Locate the cell with the specified text and output its [X, Y] center coordinate. 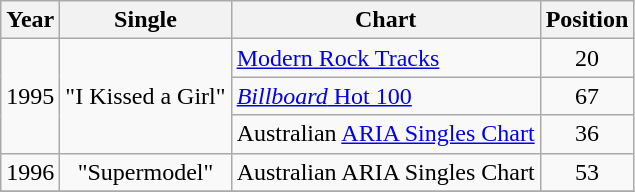
53 [587, 172]
Modern Rock Tracks [386, 58]
"Supermodel" [146, 172]
1995 [30, 96]
67 [587, 96]
Single [146, 20]
Position [587, 20]
Chart [386, 20]
"I Kissed a Girl" [146, 96]
Year [30, 20]
36 [587, 134]
1996 [30, 172]
Billboard Hot 100 [386, 96]
20 [587, 58]
